Determine the [X, Y] coordinate at the center of the cell enclosing the given text.  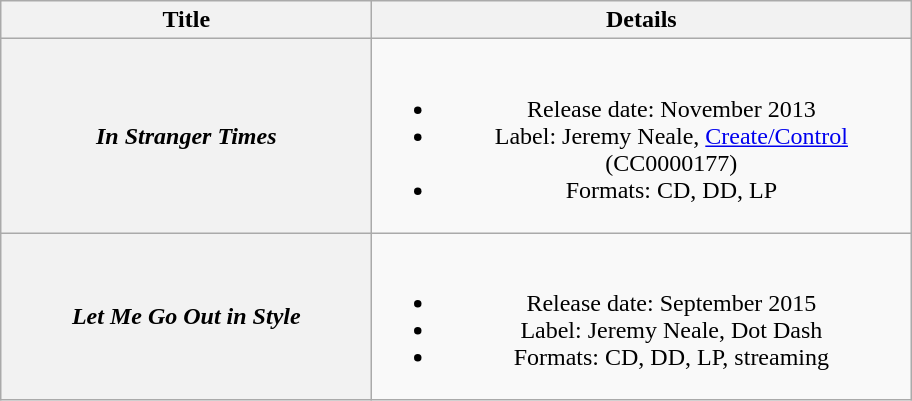
Release date: November 2013Label: Jeremy Neale, Create/Control (CC0000177)Formats: CD, DD, LP [642, 136]
Let Me Go Out in Style [186, 316]
Release date: September 2015Label: Jeremy Neale, Dot DashFormats: CD, DD, LP, streaming [642, 316]
Title [186, 20]
Details [642, 20]
In Stranger Times [186, 136]
